Identify which cell holds the provided text, then report its (X, Y) central coordinate. 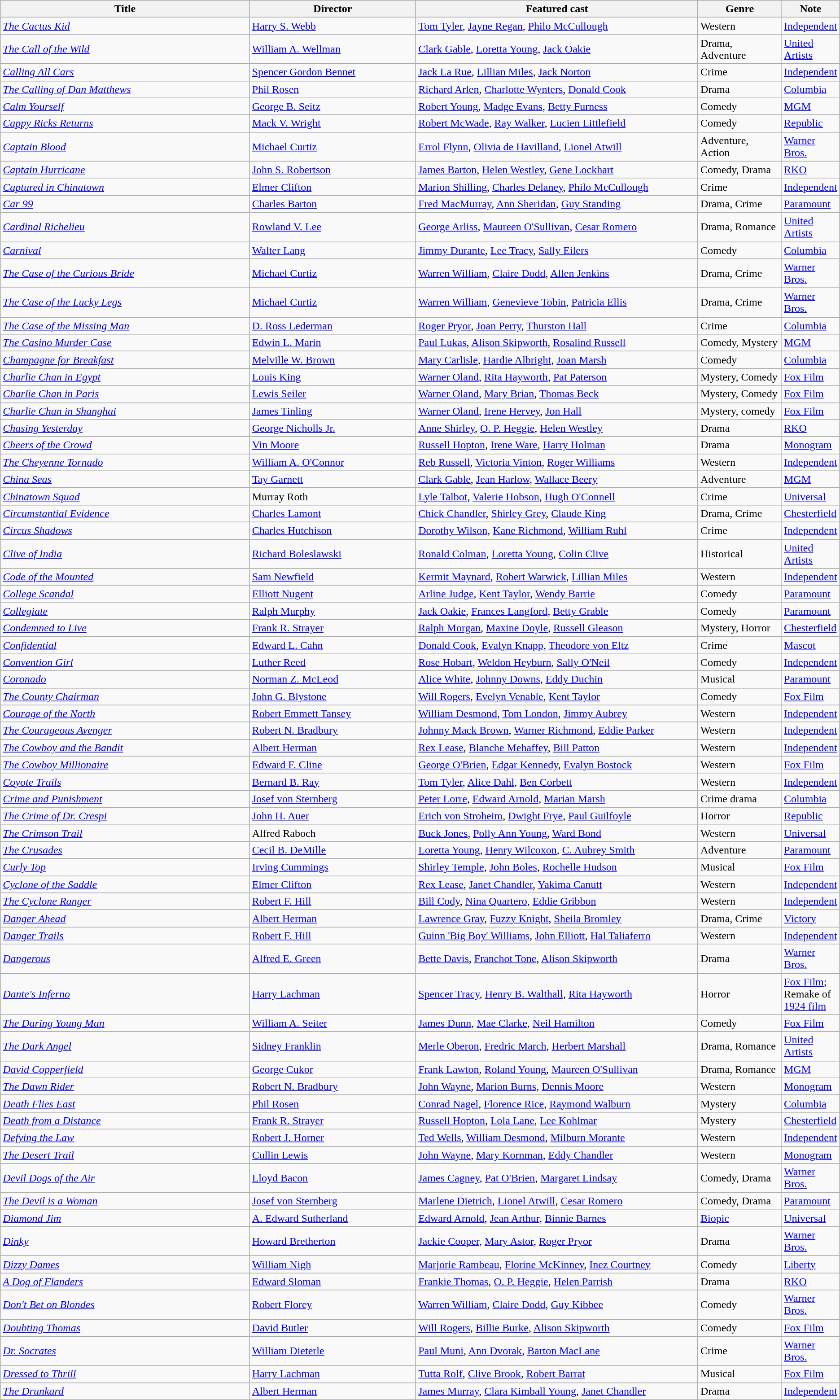
Rex Lease, Janet Chandler, Yakima Canutt (557, 884)
Doubting Thomas (125, 1328)
Russell Hopton, Irene Ware, Harry Holman (557, 445)
Tom Tyler, Jayne Regan, Philo McCullough (557, 26)
Edward F. Cline (333, 765)
Lawrence Gray, Fuzzy Knight, Sheila Bromley (557, 919)
D. Ross Lederman (333, 326)
Warner Oland, Mary Brian, Thomas Beck (557, 394)
Robert Emmett Tansey (333, 713)
Clark Gable, Loretta Young, Jack Oakie (557, 49)
Murray Roth (333, 496)
Elliott Nugent (333, 594)
Chinatown Squad (125, 496)
George Cukor (333, 1069)
Calling All Cars (125, 72)
Condemned to Live (125, 628)
Mack V. Wright (333, 123)
The County Chairman (125, 696)
Edward L. Cahn (333, 645)
The Devil is a Woman (125, 1201)
James Dunn, Mae Clarke, Neil Hamilton (557, 1023)
Vin Moore (333, 445)
Edward Arnold, Jean Arthur, Binnie Barnes (557, 1218)
Charlie Chan in Egypt (125, 377)
Fred MacMurray, Ann Sheridan, Guy Standing (557, 204)
Loretta Young, Henry Wilcoxon, C. Aubrey Smith (557, 850)
William A. O'Connor (333, 462)
Genre (739, 9)
George Nicholls Jr. (333, 428)
Errol Flynn, Olivia de Havilland, Lionel Atwill (557, 146)
Danger Trails (125, 936)
Roger Pryor, Joan Perry, Thurston Hall (557, 326)
Marion Shilling, Charles Delaney, Philo McCullough (557, 187)
John S. Robertson (333, 170)
A Dog of Flanders (125, 1282)
Melville W. Brown (333, 360)
William Nigh (333, 1264)
Calm Yourself (125, 106)
Clive of India (125, 554)
Charles Barton (333, 204)
Dinky (125, 1241)
James Cagney, Pat O'Brien, Margaret Lindsay (557, 1178)
Cappy Ricks Returns (125, 123)
Lloyd Bacon (333, 1178)
Will Rogers, Billie Burke, Alison Skipworth (557, 1328)
Peter Lorre, Edward Arnold, Marian Marsh (557, 799)
John H. Auer (333, 816)
Adventure, Action (739, 146)
Sidney Franklin (333, 1046)
Lewis Seiler (333, 394)
Biopic (739, 1218)
The Drunkard (125, 1391)
Frankie Thomas, O. P. Heggie, Helen Parrish (557, 1282)
The Courageous Avenger (125, 731)
Mary Carlisle, Hardie Albright, Joan Marsh (557, 360)
Bette Davis, Franchot Tone, Alison Skipworth (557, 958)
Rex Lease, Blanche Mehaffey, Bill Patton (557, 748)
Collegiate (125, 611)
Director (333, 9)
Sam Newfield (333, 577)
Ralph Morgan, Maxine Doyle, Russell Gleason (557, 628)
Title (125, 9)
The Cactus Kid (125, 26)
Circus Shadows (125, 530)
The Cheyenne Tornado (125, 462)
Russell Hopton, Lola Lane, Lee Kohlmar (557, 1120)
Tutta Rolf, Clive Brook, Robert Barrat (557, 1374)
Richard Arlen, Charlotte Wynters, Donald Cook (557, 89)
The Case of the Missing Man (125, 326)
Cecil B. DeMille (333, 850)
John Wayne, Mary Kornman, Eddy Chandler (557, 1155)
Dr. Socrates (125, 1351)
Devil Dogs of the Air (125, 1178)
Chasing Yesterday (125, 428)
Cullin Lewis (333, 1155)
William A. Wellman (333, 49)
Erich von Stroheim, Dwight Frye, Paul Guilfoyle (557, 816)
Robert J. Horner (333, 1137)
Captain Hurricane (125, 170)
The Cyclone Ranger (125, 901)
Robert McWade, Ray Walker, Lucien Littlefield (557, 123)
Dizzy Dames (125, 1264)
Kermit Maynard, Robert Warwick, Lillian Miles (557, 577)
Dressed to Thrill (125, 1374)
Charlie Chan in Shanghai (125, 411)
Crime drama (739, 799)
The Cowboy Millionaire (125, 765)
Code of the Mounted (125, 577)
Chick Chandler, Shirley Grey, Claude King (557, 513)
Alfred E. Green (333, 958)
Carnival (125, 250)
Luther Reed (333, 662)
Paul Muni, Ann Dvorak, Barton MacLane (557, 1351)
Note (811, 9)
Marjorie Rambeau, Florine McKinney, Inez Courtney (557, 1264)
Clark Gable, Jean Harlow, Wallace Beery (557, 479)
James Tinling (333, 411)
The Crime of Dr. Crespi (125, 816)
Death from a Distance (125, 1120)
Paul Lukas, Alison Skipworth, Rosalind Russell (557, 343)
Reb Russell, Victoria Vinton, Roger Williams (557, 462)
Jack La Rue, Lillian Miles, Jack Norton (557, 72)
The Crimson Trail (125, 833)
George O'Brien, Edgar Kennedy, Evalyn Bostock (557, 765)
Circumstantial Evidence (125, 513)
Liberty (811, 1264)
Bill Cody, Nina Quartero, Eddie Gribbon (557, 901)
Will Rogers, Evelyn Venable, Kent Taylor (557, 696)
Louis King (333, 377)
William Dieterle (333, 1351)
John G. Blystone (333, 696)
Historical (739, 554)
Charles Hutchison (333, 530)
Rose Hobart, Weldon Heyburn, Sally O'Neil (557, 662)
Warner Oland, Irene Hervey, Jon Hall (557, 411)
Diamond Jim (125, 1218)
Dante's Inferno (125, 994)
Dangerous (125, 958)
The Casino Murder Case (125, 343)
Howard Bretherton (333, 1241)
The Crusades (125, 850)
Courage of the North (125, 713)
Bernard B. Ray (333, 782)
Spencer Gordon Bennet (333, 72)
Dorothy Wilson, Kane Richmond, William Ruhl (557, 530)
Merle Oberon, Fredric March, Herbert Marshall (557, 1046)
Comedy, Mystery (739, 343)
Jackie Cooper, Mary Astor, Roger Pryor (557, 1241)
Rowland V. Lee (333, 227)
Jack Oakie, Frances Langford, Betty Grable (557, 611)
Edwin L. Marin (333, 343)
Coronado (125, 679)
A. Edward Sutherland (333, 1218)
Ted Wells, William Desmond, Milburn Morante (557, 1137)
Buck Jones, Polly Ann Young, Ward Bond (557, 833)
The Dark Angel (125, 1046)
Coyote Trails (125, 782)
Johnny Mack Brown, Warner Richmond, Eddie Parker (557, 731)
Donald Cook, Evalyn Knapp, Theodore von Eltz (557, 645)
Arline Judge, Kent Taylor, Wendy Barrie (557, 594)
Crime and Punishment (125, 799)
Warren William, Genevieve Tobin, Patricia Ellis (557, 302)
Richard Boleslawski (333, 554)
Lyle Talbot, Valerie Hobson, Hugh O'Connell (557, 496)
Robert Young, Madge Evans, Betty Furness (557, 106)
George B. Seitz (333, 106)
Car 99 (125, 204)
David Copperfield (125, 1069)
Drama, Adventure (739, 49)
James Barton, Helen Westley, Gene Lockhart (557, 170)
William A. Seiter (333, 1023)
Captured in Chinatown (125, 187)
The Case of the Lucky Legs (125, 302)
Ralph Murphy (333, 611)
Fox Film; Remake of 1924 film (811, 994)
Frank Lawton, Roland Young, Maureen O'Sullivan (557, 1069)
Tay Garnett (333, 479)
Charlie Chan in Paris (125, 394)
Jimmy Durante, Lee Tracy, Sally Eilers (557, 250)
Guinn 'Big Boy' Williams, John Elliott, Hal Taliaferro (557, 936)
Curly Top (125, 867)
Tom Tyler, Alice Dahl, Ben Corbett (557, 782)
Convention Girl (125, 662)
The Call of the Wild (125, 49)
Ronald Colman, Loretta Young, Colin Clive (557, 554)
Warren William, Claire Dodd, Allen Jenkins (557, 274)
Defying the Law (125, 1137)
Shirley Temple, John Boles, Rochelle Hudson (557, 867)
Featured cast (557, 9)
Mystery, comedy (739, 411)
Irving Cummings (333, 867)
China Seas (125, 479)
Victory (811, 919)
Mystery, Horror (739, 628)
Captain Blood (125, 146)
The Dawn Rider (125, 1086)
William Desmond, Tom London, Jimmy Aubrey (557, 713)
Norman Z. McLeod (333, 679)
Anne Shirley, O. P. Heggie, Helen Westley (557, 428)
David Butler (333, 1328)
Don't Bet on Blondes (125, 1305)
The Desert Trail (125, 1155)
College Scandal (125, 594)
The Cowboy and the Bandit (125, 748)
Confidential (125, 645)
Mascot (811, 645)
Marlene Dietrich, Lionel Atwill, Cesar Romero (557, 1201)
Death Flies East (125, 1103)
Cyclone of the Saddle (125, 884)
Conrad Nagel, Florence Rice, Raymond Walburn (557, 1103)
Harry S. Webb (333, 26)
The Calling of Dan Matthews (125, 89)
Champagne for Breakfast (125, 360)
Charles Lamont (333, 513)
Cardinal Richelieu (125, 227)
Cheers of the Crowd (125, 445)
Spencer Tracy, Henry B. Walthall, Rita Hayworth (557, 994)
James Murray, Clara Kimball Young, Janet Chandler (557, 1391)
Warner Oland, Rita Hayworth, Pat Paterson (557, 377)
Walter Lang (333, 250)
Danger Ahead (125, 919)
The Case of the Curious Bride (125, 274)
Warren William, Claire Dodd, Guy Kibbee (557, 1305)
Edward Sloman (333, 1282)
The Daring Young Man (125, 1023)
Robert Florey (333, 1305)
Alice White, Johnny Downs, Eddy Duchin (557, 679)
John Wayne, Marion Burns, Dennis Moore (557, 1086)
Alfred Raboch (333, 833)
George Arliss, Maureen O'Sullivan, Cesar Romero (557, 227)
